Search for the cell housing the specified text and yield its [X, Y] center coordinate. 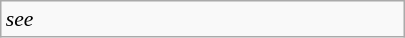
see [203, 19]
